Determine the [X, Y] coordinate at the center of the cell enclosing the given text.  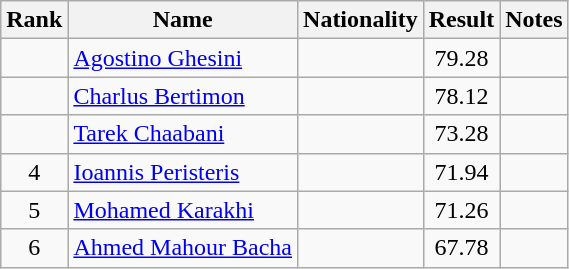
78.12 [461, 96]
67.78 [461, 248]
4 [34, 172]
Nationality [361, 20]
Name [183, 20]
Ahmed Mahour Bacha [183, 248]
Rank [34, 20]
5 [34, 210]
Agostino Ghesini [183, 58]
79.28 [461, 58]
Ioannis Peristeris [183, 172]
Tarek Chaabani [183, 134]
Notes [534, 20]
Mohamed Karakhi [183, 210]
73.28 [461, 134]
Result [461, 20]
Charlus Bertimon [183, 96]
71.94 [461, 172]
71.26 [461, 210]
6 [34, 248]
